Output the (X, Y) coordinate of the center of the cell containing the given text.  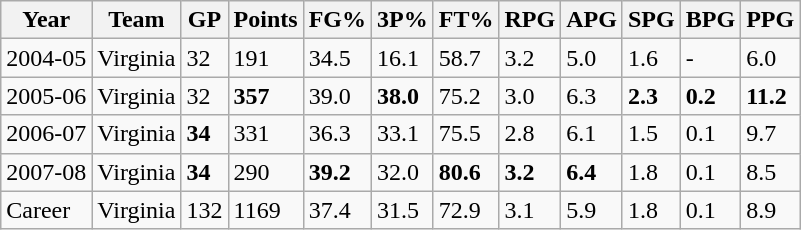
34.5 (337, 58)
Points (266, 20)
38.0 (403, 96)
1169 (266, 210)
5.9 (592, 210)
6.3 (592, 96)
0.2 (710, 96)
Team (136, 20)
72.9 (466, 210)
5.0 (592, 58)
32.0 (403, 172)
132 (204, 210)
75.5 (466, 134)
2.3 (651, 96)
2007-08 (46, 172)
33.1 (403, 134)
Career (46, 210)
BPG (710, 20)
2004-05 (46, 58)
1.6 (651, 58)
8.5 (770, 172)
FT% (466, 20)
37.4 (337, 210)
39.0 (337, 96)
2006-07 (46, 134)
11.2 (770, 96)
2.8 (530, 134)
75.2 (466, 96)
SPG (651, 20)
191 (266, 58)
RPG (530, 20)
6.4 (592, 172)
APG (592, 20)
Year (46, 20)
39.2 (337, 172)
331 (266, 134)
6.0 (770, 58)
36.3 (337, 134)
6.1 (592, 134)
3.1 (530, 210)
1.5 (651, 134)
2005-06 (46, 96)
3P% (403, 20)
290 (266, 172)
31.5 (403, 210)
58.7 (466, 58)
8.9 (770, 210)
16.1 (403, 58)
PPG (770, 20)
- (710, 58)
FG% (337, 20)
80.6 (466, 172)
3.0 (530, 96)
357 (266, 96)
9.7 (770, 134)
GP (204, 20)
